Provide the [x, y] coordinate of the cell's center where the given text is located.  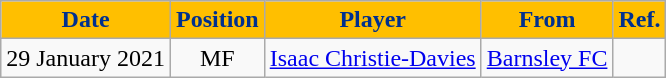
Ref. [640, 20]
Isaac Christie-Davies [372, 58]
Date [86, 20]
Player [372, 20]
From [547, 20]
MF [217, 58]
Position [217, 20]
29 January 2021 [86, 58]
Barnsley FC [547, 58]
